Provide the [X, Y] coordinate of the cell's center where the given text is located.  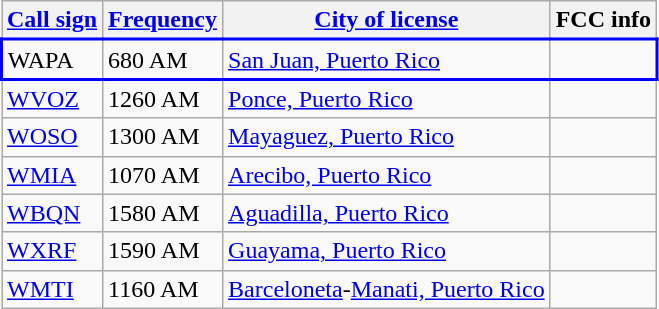
1580 AM [163, 213]
1590 AM [163, 251]
WOSO [52, 137]
1300 AM [163, 137]
Guayama, Puerto Rico [387, 251]
WAPA [52, 60]
Call sign [52, 20]
Arecibo, Puerto Rico [387, 175]
San Juan, Puerto Rico [387, 60]
680 AM [163, 60]
Mayaguez, Puerto Rico [387, 137]
1160 AM [163, 289]
Barceloneta-Manati, Puerto Rico [387, 289]
City of license [387, 20]
1260 AM [163, 98]
FCC info [603, 20]
1070 AM [163, 175]
WVOZ [52, 98]
Frequency [163, 20]
WBQN [52, 213]
WMIA [52, 175]
Ponce, Puerto Rico [387, 98]
WXRF [52, 251]
Aguadilla, Puerto Rico [387, 213]
WMTI [52, 289]
